Capture the cell that displays the provided text and extract its [X, Y] central coordinate. 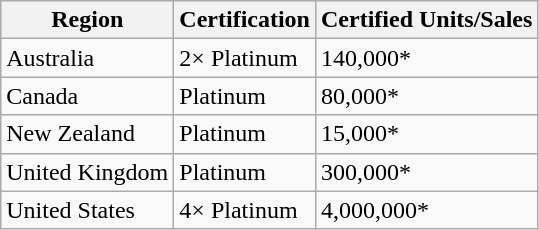
4× Platinum [245, 210]
Region [88, 20]
140,000* [426, 58]
United Kingdom [88, 172]
300,000* [426, 172]
Canada [88, 96]
Certified Units/Sales [426, 20]
4,000,000* [426, 210]
80,000* [426, 96]
Australia [88, 58]
2× Platinum [245, 58]
New Zealand [88, 134]
15,000* [426, 134]
United States [88, 210]
Certification [245, 20]
